Search for the cell housing the specified text and yield its [x, y] center coordinate. 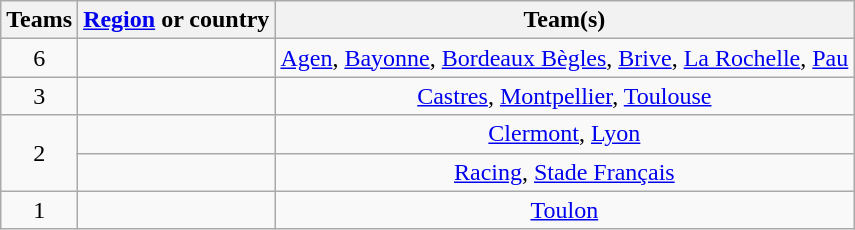
Toulon [564, 210]
3 [40, 96]
Team(s) [564, 20]
2 [40, 153]
Racing, Stade Français [564, 172]
Region or country [176, 20]
1 [40, 210]
Teams [40, 20]
Agen, Bayonne, Bordeaux Bègles, Brive, La Rochelle, Pau [564, 58]
Clermont, Lyon [564, 134]
Castres, Montpellier, Toulouse [564, 96]
6 [40, 58]
